Detect which cell encompasses the target text, then output its [x, y] center coordinate. 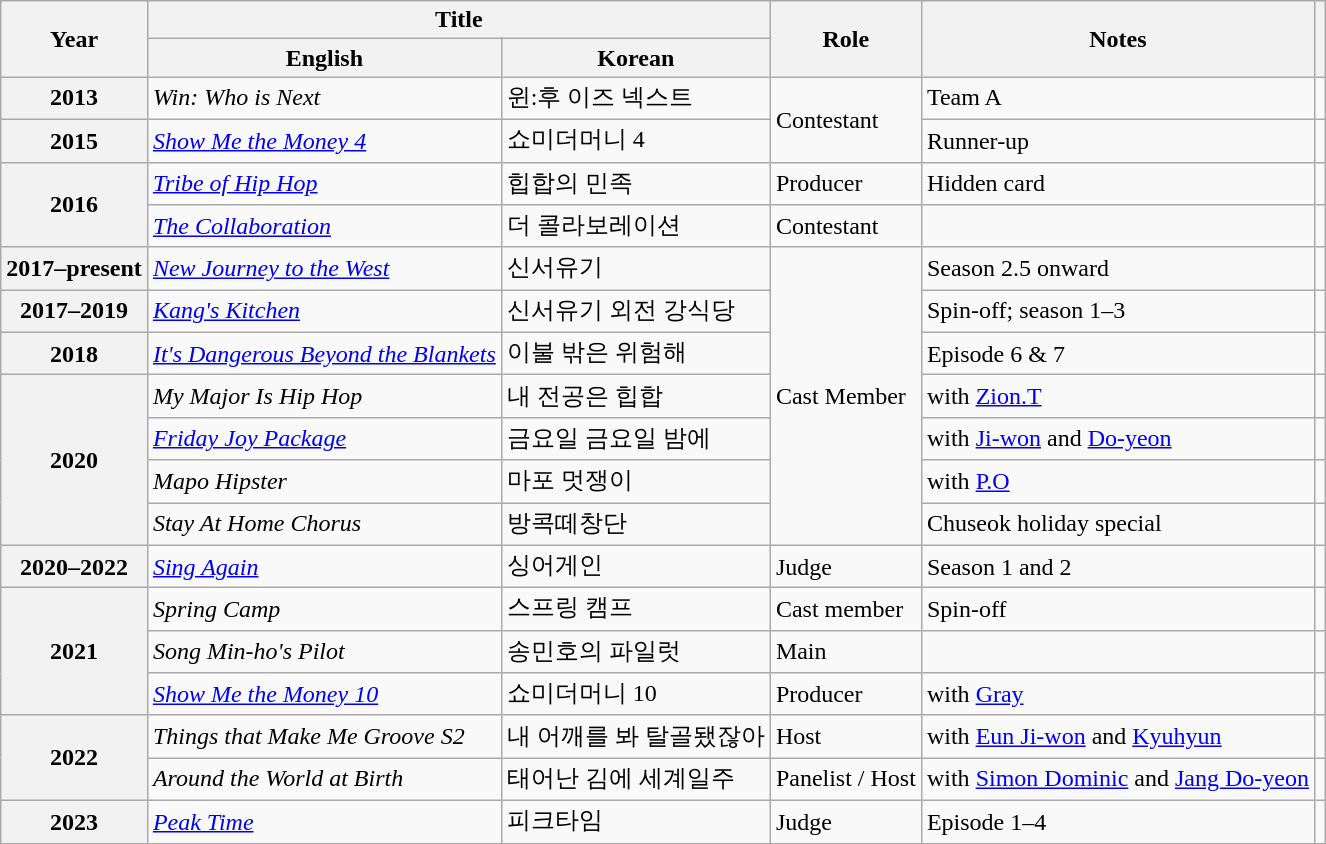
쇼미더머니 10 [636, 694]
My Major Is Hip Hop [324, 396]
English [324, 58]
스프링 캠프 [636, 610]
마포 멋쟁이 [636, 482]
with Simon Dominic and Jang Do-yeon [1118, 780]
Tribe of Hip Hop [324, 184]
Song Min-ho's Pilot [324, 652]
Chuseok holiday special [1118, 524]
내 어깨를 봐 탈골됐잖아 [636, 736]
힙합의 민족 [636, 184]
금요일 금요일 밤에 [636, 438]
Team A [1118, 98]
It's Dangerous Beyond the Blankets [324, 354]
Season 1 and 2 [1118, 566]
Kang's Kitchen [324, 312]
Runner-up [1118, 140]
Peak Time [324, 822]
Friday Joy Package [324, 438]
2023 [74, 822]
Main [846, 652]
2021 [74, 652]
The Collaboration [324, 226]
Role [846, 39]
Panelist / Host [846, 780]
Around the World at Birth [324, 780]
피크타임 [636, 822]
2018 [74, 354]
싱어게인 [636, 566]
신서유기 [636, 268]
Year [74, 39]
2020 [74, 460]
2022 [74, 758]
Hidden card [1118, 184]
송민호의 파일럿 [636, 652]
2016 [74, 204]
이불 밖은 위험해 [636, 354]
with Gray [1118, 694]
with Eun Ji-won and Kyuhyun [1118, 736]
Title [458, 20]
2020–2022 [74, 566]
Spring Camp [324, 610]
with P.O [1118, 482]
Episode 6 & 7 [1118, 354]
with Zion.T [1118, 396]
Show Me the Money 4 [324, 140]
2017–present [74, 268]
Notes [1118, 39]
Mapo Hipster [324, 482]
방콕떼창단 [636, 524]
Stay At Home Chorus [324, 524]
with Ji-won and Do-yeon [1118, 438]
내 전공은 힙합 [636, 396]
2013 [74, 98]
윈:후 이즈 넥스트 [636, 98]
Host [846, 736]
태어난 김에 세계일주 [636, 780]
Episode 1–4 [1118, 822]
New Journey to the West [324, 268]
2017–2019 [74, 312]
Things that Make Me Groove S2 [324, 736]
Cast member [846, 610]
Win: Who is Next [324, 98]
Season 2.5 onward [1118, 268]
Korean [636, 58]
더 콜라보레이션 [636, 226]
Show Me the Money 10 [324, 694]
Spin-off [1118, 610]
쇼미더머니 4 [636, 140]
Sing Again [324, 566]
Cast Member [846, 396]
2015 [74, 140]
신서유기 외전 강식당 [636, 312]
Spin-off; season 1–3 [1118, 312]
